Determine the [x, y] coordinate at the center of the cell enclosing the given text.  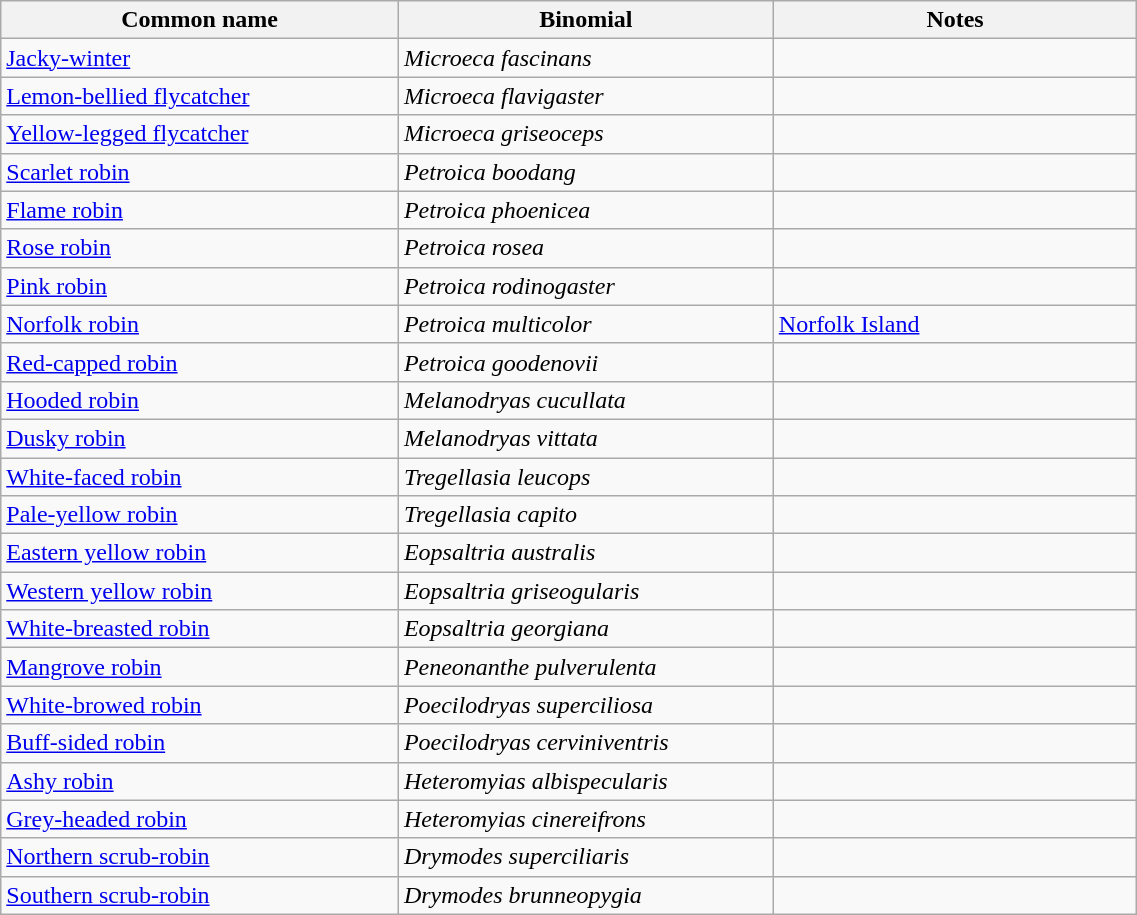
Northern scrub-robin [200, 857]
Eopsaltria australis [586, 553]
Poecilodryas superciliosa [586, 705]
Jacky-winter [200, 58]
Microeca fascinans [586, 58]
Norfolk Island [955, 324]
Petroica boodang [586, 172]
Norfolk robin [200, 324]
Tregellasia leucops [586, 477]
Southern scrub-robin [200, 895]
Heteromyias cinereifrons [586, 819]
Poecilodryas cerviniventris [586, 743]
Petroica rosea [586, 248]
Flame robin [200, 210]
Eastern yellow robin [200, 553]
Pale-yellow robin [200, 515]
Melanodryas vittata [586, 438]
White-faced robin [200, 477]
Petroica rodinogaster [586, 286]
Buff-sided robin [200, 743]
Lemon-bellied flycatcher [200, 96]
Petroica goodenovii [586, 362]
Pink robin [200, 286]
Microeca griseoceps [586, 134]
Red-capped robin [200, 362]
Melanodryas cucullata [586, 400]
Dusky robin [200, 438]
Tregellasia capito [586, 515]
Microeca flavigaster [586, 96]
Common name [200, 20]
Mangrove robin [200, 667]
Drymodes superciliaris [586, 857]
Hooded robin [200, 400]
Petroica phoenicea [586, 210]
Rose robin [200, 248]
Heteromyias albispecularis [586, 781]
Western yellow robin [200, 591]
Ashy robin [200, 781]
Petroica multicolor [586, 324]
Peneonanthe pulverulenta [586, 667]
Eopsaltria georgiana [586, 629]
White-browed robin [200, 705]
White-breasted robin [200, 629]
Grey-headed robin [200, 819]
Binomial [586, 20]
Yellow-legged flycatcher [200, 134]
Scarlet robin [200, 172]
Drymodes brunneopygia [586, 895]
Eopsaltria griseogularis [586, 591]
Notes [955, 20]
